Identify which cell holds the provided text, then report its (x, y) central coordinate. 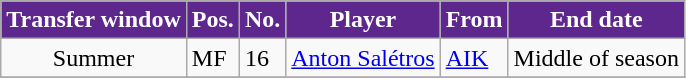
Anton Salétros (363, 58)
Player (363, 20)
Middle of season (596, 58)
From (474, 20)
AIK (474, 58)
16 (262, 58)
Summer (94, 58)
No. (262, 20)
Transfer window (94, 20)
MF (212, 58)
End date (596, 20)
Pos. (212, 20)
